Search for the cell housing the specified text and yield its [X, Y] center coordinate. 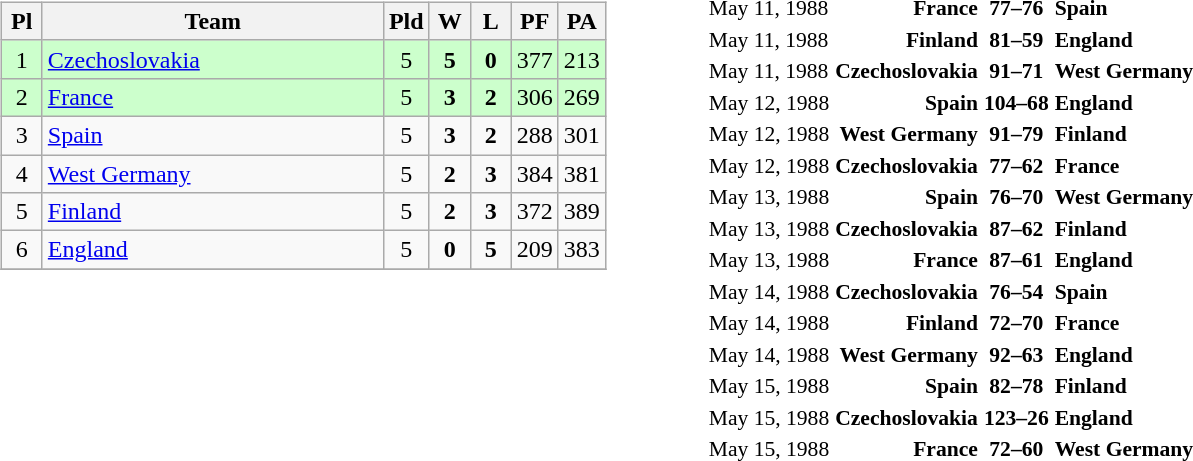
76–54 [1016, 291]
Team [212, 21]
72–70 [1016, 323]
91–71 [1016, 71]
87–62 [1016, 228]
82–78 [1016, 386]
377 [534, 59]
92–63 [1016, 354]
213 [582, 59]
209 [534, 250]
6 [22, 250]
87–61 [1016, 260]
England [212, 250]
Pl [22, 21]
77–62 [1016, 165]
269 [582, 97]
81–59 [1016, 39]
1 [22, 59]
PF [534, 21]
288 [534, 135]
383 [582, 250]
W [450, 21]
4 [22, 173]
76–70 [1016, 197]
123–26 [1016, 417]
91–79 [1016, 134]
389 [582, 212]
306 [534, 97]
381 [582, 173]
384 [534, 173]
301 [582, 135]
PA [582, 21]
L [490, 21]
104–68 [1016, 102]
Pld [406, 21]
372 [534, 212]
